For the text-containing cell, return its midpoint in (X, Y) coordinate format. 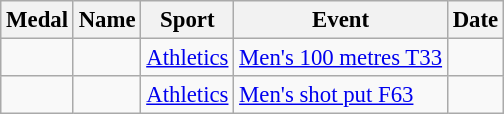
Date (475, 20)
Event (341, 20)
Men's shot put F63 (341, 95)
Men's 100 metres T33 (341, 58)
Medal (38, 20)
Name (107, 20)
Sport (188, 20)
